Return [X, Y] of the center of cell containing provided text 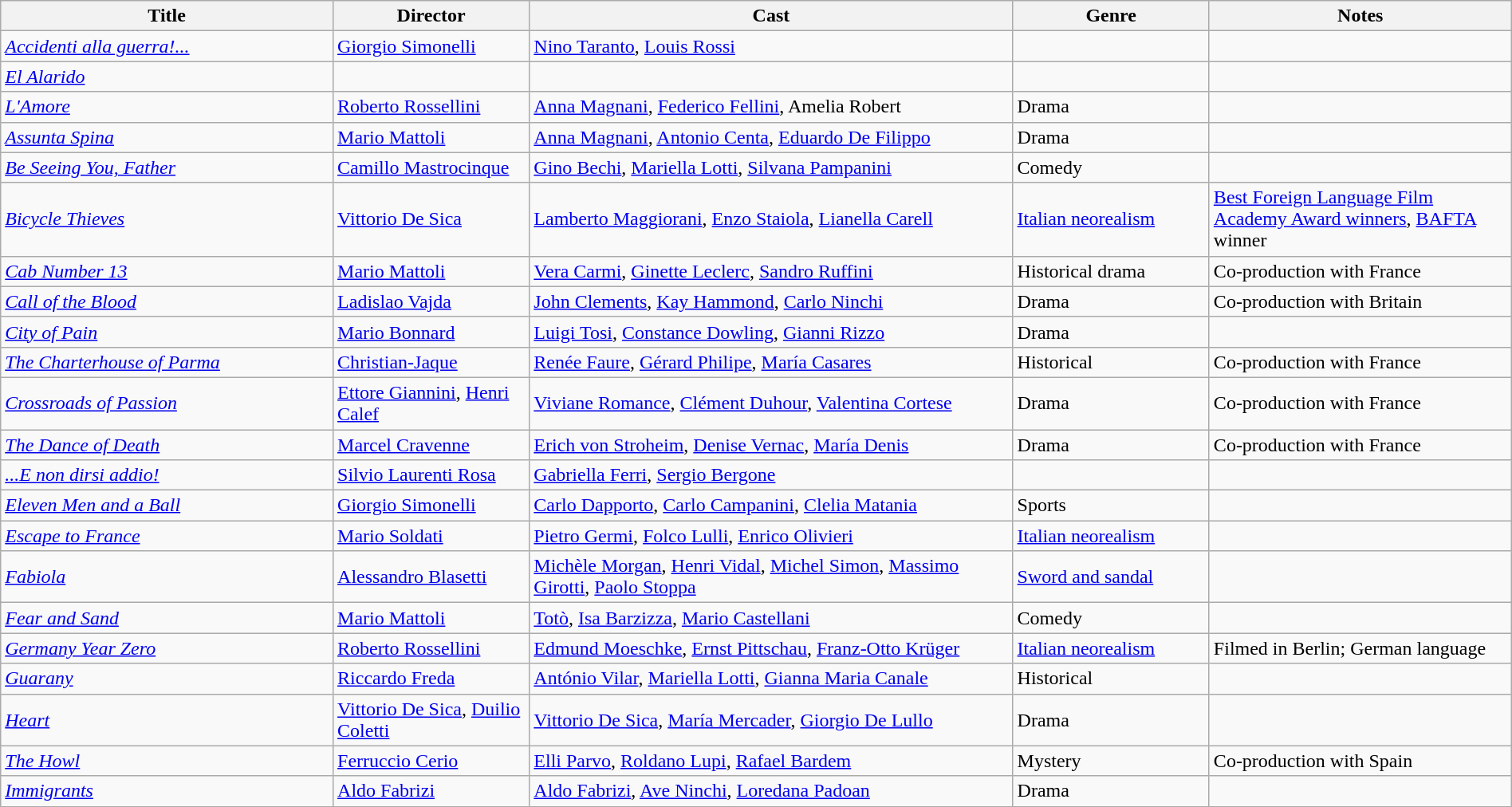
Immigrants [167, 791]
Genre [1111, 16]
L'Amore [167, 107]
...E non dirsi addio! [167, 475]
Escape to France [167, 536]
Vera Carmi, Ginette Leclerc, Sandro Ruffini [771, 271]
City of Pain [167, 332]
Michèle Morgan, Henri Vidal, Michel Simon, Massimo Girotti, Paolo Stoppa [771, 577]
Gino Bechi, Mariella Lotti, Silvana Pampanini [771, 167]
Lamberto Maggiorani, Enzo Staiola, Lianella Carell [771, 219]
Fabiola [167, 577]
Assunta Spina [167, 137]
Title [167, 16]
Heart [167, 719]
Co-production with Spain [1360, 761]
Call of the Blood [167, 301]
Director [431, 16]
Best Foreign Language Film Academy Award winners, BAFTA winner [1360, 219]
Aldo Fabrizi, Ave Ninchi, Loredana Padoan [771, 791]
Cab Number 13 [167, 271]
Carlo Dapporto, Carlo Campanini, Clelia Matania [771, 506]
Notes [1360, 16]
Elli Parvo, Roldano Lupi, Rafael Bardem [771, 761]
Sword and sandal [1111, 577]
Pietro Germi, Folco Lulli, Enrico Olivieri [771, 536]
Anna Magnani, Antonio Centa, Eduardo De Filippo [771, 137]
Marcel Cravenne [431, 444]
Co-production with Britain [1360, 301]
Bicycle Thieves [167, 219]
Alessandro Blasetti [431, 577]
The Dance of Death [167, 444]
Ferruccio Cerio [431, 761]
Crossroads of Passion [167, 403]
John Clements, Kay Hammond, Carlo Ninchi [771, 301]
Accidenti alla guerra!... [167, 46]
Vittorio De Sica [431, 219]
Mario Soldati [431, 536]
Guarany [167, 679]
Nino Taranto, Louis Rossi [771, 46]
Vittorio De Sica, María Mercader, Giorgio De Lullo [771, 719]
Viviane Romance, Clément Duhour, Valentina Cortese [771, 403]
Be Seeing You, Father [167, 167]
Ettore Giannini, Henri Calef [431, 403]
Luigi Tosi, Constance Dowling, Gianni Rizzo [771, 332]
Erich von Stroheim, Denise Vernac, María Denis [771, 444]
Mario Bonnard [431, 332]
Aldo Fabrizi [431, 791]
Ladislao Vajda [431, 301]
Renée Faure, Gérard Philipe, María Casares [771, 362]
Camillo Mastrocinque [431, 167]
Historical drama [1111, 271]
The Charterhouse of Parma [167, 362]
Fear and Sand [167, 618]
Filmed in Berlin; German language [1360, 648]
The Howl [167, 761]
Totò, Isa Barzizza, Mario Castellani [771, 618]
Sports [1111, 506]
Germany Year Zero [167, 648]
Christian-Jaque [431, 362]
Gabriella Ferri, Sergio Bergone [771, 475]
Edmund Moeschke, Ernst Pittschau, Franz-Otto Krüger [771, 648]
Anna Magnani, Federico Fellini, Amelia Robert [771, 107]
Riccardo Freda [431, 679]
António Vilar, Mariella Lotti, Gianna Maria Canale [771, 679]
Vittorio De Sica, Duilio Coletti [431, 719]
El Alarido [167, 77]
Cast [771, 16]
Silvio Laurenti Rosa [431, 475]
Eleven Men and a Ball [167, 506]
Mystery [1111, 761]
